Identify which cell holds the provided text, then report its [x, y] central coordinate. 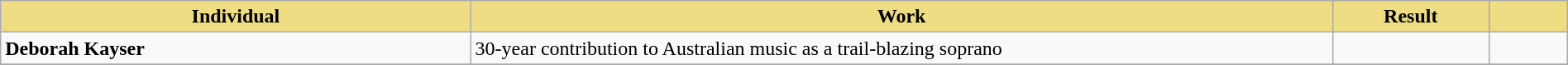
Deborah Kayser [236, 48]
Result [1411, 17]
30-year contribution to Australian music as a trail-blazing soprano [901, 48]
Work [901, 17]
Individual [236, 17]
